Locate the cell with the specified text and output its [x, y] center coordinate. 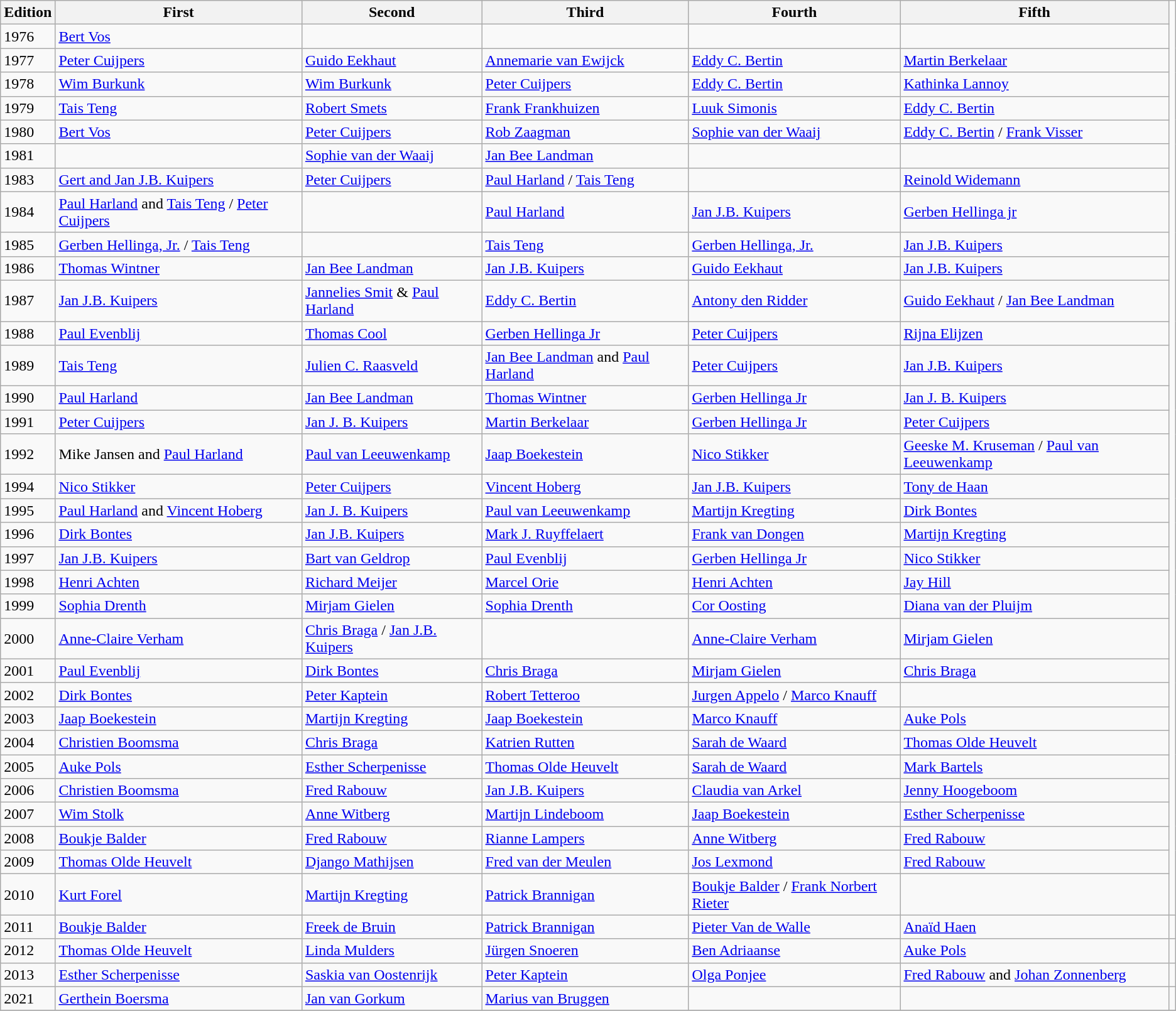
2012 [28, 951]
Marco Knauff [794, 718]
2007 [28, 814]
1978 [28, 84]
First [178, 13]
2009 [28, 862]
1979 [28, 108]
Marcel Orie [585, 582]
Jay Hill [1034, 582]
Rianne Lampers [585, 838]
Ben Adriaanse [794, 951]
Gert and Jan J.B. Kuipers [178, 180]
1983 [28, 180]
2021 [28, 998]
Robert Tetteroo [585, 695]
2004 [28, 742]
Edition [28, 13]
Frank Frankhuizen [585, 108]
Wim Stolk [178, 814]
Mike Jansen and Paul Harland [178, 455]
Katrien Rutten [585, 742]
Jan Bee Landman and Paul Harland [585, 365]
2002 [28, 695]
Rijna Elijzen [1034, 333]
Jurgen Appelo / Marco Knauff [794, 695]
2000 [28, 638]
1996 [28, 534]
Eddy C. Bertin / Frank Visser [1034, 132]
1989 [28, 365]
Guido Eekhaut / Jan Bee Landman [1034, 300]
2008 [28, 838]
Bart van Geldrop [392, 558]
Annemarie van Ewijck [585, 60]
Fred van der Meulen [585, 862]
Claudia van Arkel [794, 791]
Gerben Hellinga jr [1034, 212]
Jan van Gorkum [392, 998]
2013 [28, 975]
Gerben Hellinga, Jr. / Tais Teng [178, 244]
Jos Lexmond [794, 862]
Pieter Van de Walle [794, 927]
Richard Meijer [392, 582]
1976 [28, 36]
Mark Bartels [1034, 767]
1994 [28, 487]
1997 [28, 558]
2010 [28, 894]
2003 [28, 718]
1986 [28, 268]
Third [585, 13]
1998 [28, 582]
Anaïd Haen [1034, 927]
1988 [28, 333]
1984 [28, 212]
Paul Harland and Vincent Hoberg [178, 511]
Geeske M. Kruseman / Paul van Leeuwenkamp [1034, 455]
Mark J. Ruyffelaert [585, 534]
Cor Oosting [794, 606]
Jürgen Snoeren [585, 951]
Reinold Widemann [1034, 180]
2011 [28, 927]
Chris Braga / Jan J.B. Kuipers [392, 638]
Luuk Simonis [794, 108]
1990 [28, 398]
Django Mathijsen [392, 862]
1981 [28, 156]
Thomas Cool [392, 333]
Marius van Bruggen [585, 998]
Saskia van Oostenrijk [392, 975]
1985 [28, 244]
Tony de Haan [1034, 487]
1977 [28, 60]
Robert Smets [392, 108]
Second [392, 13]
Martijn Lindeboom [585, 814]
Jenny Hoogeboom [1034, 791]
Fifth [1034, 13]
Jannelies Smit & Paul Harland [392, 300]
1987 [28, 300]
Paul Harland / Tais Teng [585, 180]
Antony den Ridder [794, 300]
Linda Mulders [392, 951]
Vincent Hoberg [585, 487]
Gerthein Boersma [178, 998]
1999 [28, 606]
1980 [28, 132]
1992 [28, 455]
Rob Zaagman [585, 132]
Frank van Dongen [794, 534]
Gerben Hellinga, Jr. [794, 244]
2005 [28, 767]
Freek de Bruin [392, 927]
2006 [28, 791]
2001 [28, 671]
Fred Rabouw and Johan Zonnenberg [1034, 975]
Kurt Forel [178, 894]
Diana van der Pluijm [1034, 606]
Kathinka Lannoy [1034, 84]
1995 [28, 511]
Julien C. Raasveld [392, 365]
Olga Ponjee [794, 975]
Fourth [794, 13]
1991 [28, 422]
Boukje Balder / Frank Norbert Rieter [794, 894]
Paul Harland and Tais Teng / Peter Cuijpers [178, 212]
